From the cell containing the given text, extract its center point as (X, Y) coordinate. 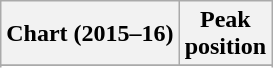
Peakposition (225, 34)
Chart (2015–16) (90, 34)
